Find where the given text appears and provide that cell's center as [x, y] coordinate. 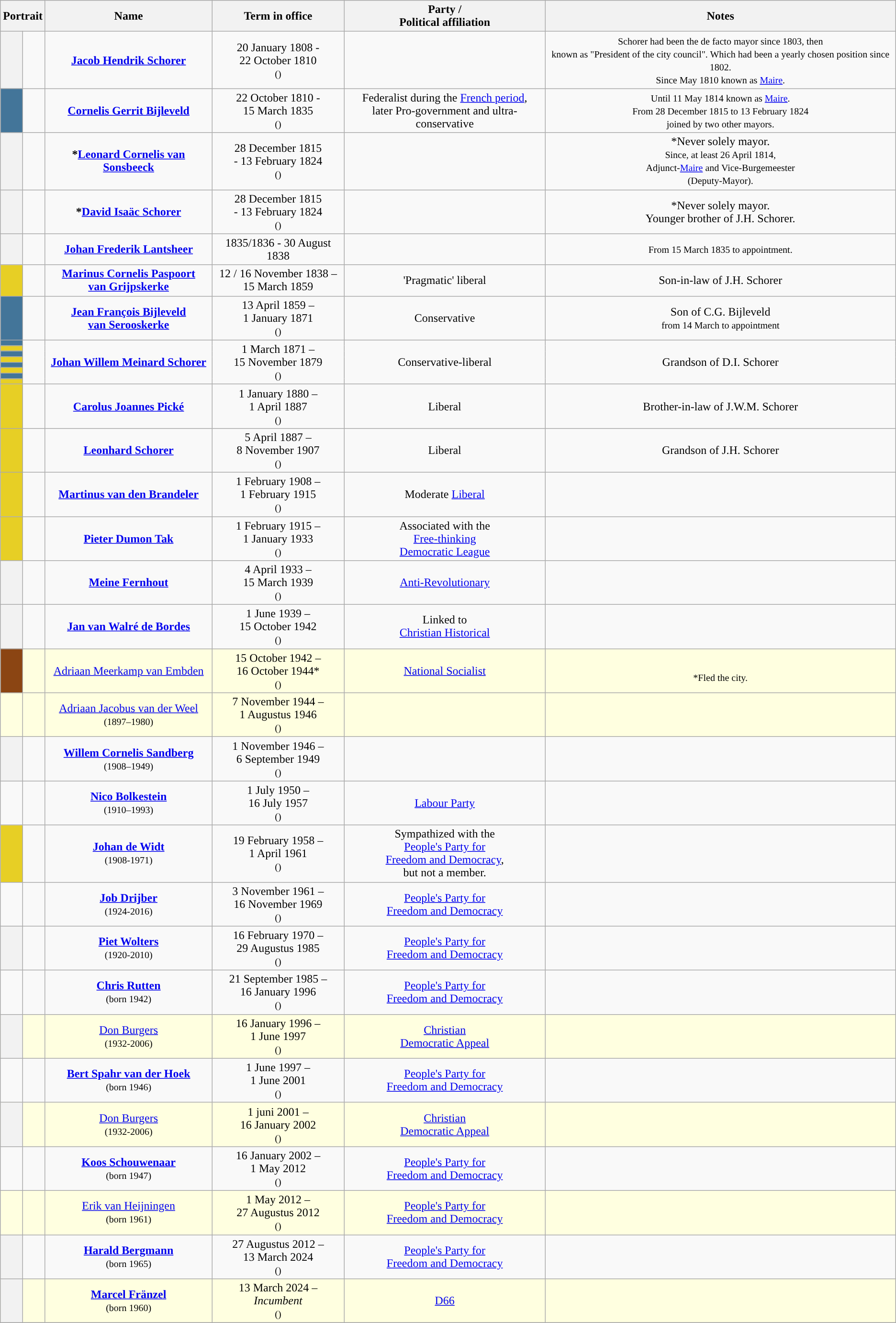
*Fled the city. [720, 671]
Johan Willem Meinard Schorer [128, 362]
Meine Fernhout [128, 583]
*Leonard Cornelis van Sonsbeeck [128, 161]
Jacob Hendrik Schorer [128, 60]
16 February 1970 – 29 Augustus 1985 () [278, 948]
13 April 1859 – 1 January 1871 () [278, 318]
Linked to Christian Historical [445, 627]
19 February 1958 – 1 April 1961 () [278, 853]
Associated with the Free-thinking Democratic League [445, 538]
Adriaan Meerkamp van Embden [128, 671]
From 15 March 1835 to appointment. [720, 249]
Cornelis Gerrit Bijleveld [128, 111]
Nico Bolkestein (1910–1993) [128, 803]
Conservative [445, 318]
12 / 16 November 1838 – 15 March 1859 [278, 281]
*David Isaäc Schorer [128, 212]
Pieter Dumon Tak [128, 538]
22 October 1810 -15 March 1835() [278, 111]
Until 11 May 1814 known as Maire. From 28 December 1815 to 13 February 1824joined by two other mayors. [720, 111]
Johan Frederik Lantsheer [128, 249]
Jan van Walré de Bordes [128, 627]
Party / Political affiliation [445, 16]
1 June 1997 – 1 June 2001 () [278, 1080]
7 November 1944 – 1 Augustus 1946 () [278, 715]
Son of C.G. Bijleveld from 14 March to appointment [720, 318]
Federalist during the French period,later Pro-government and ultra-conservative [445, 111]
Labour Party [445, 803]
1 July 1950 – 16 July 1957 () [278, 803]
Piet Wolters (1920-2010) [128, 948]
Carolus Joannes Pické [128, 406]
Erik van Heijningen (born 1961) [128, 1212]
Anti-Revolutionary [445, 583]
Grandson of D.I. Schorer [720, 362]
Jean François Bijleveld van Serooskerke [128, 318]
D66 [445, 1301]
'Pragmatic' liberal [445, 281]
Notes [720, 16]
Marinus Cornelis Paspoort van Grijpskerke [128, 281]
Portrait [23, 16]
Brother-in-law of J.W.M. Schorer [720, 406]
1 juni 2001 – 16 January 2002 () [278, 1124]
5 April 1887 – 8 November 1907 () [278, 450]
3 November 1961 – 16 November 1969 () [278, 904]
21 September 1985 – 16 January 1996 () [278, 992]
1 February 1915 – 1 January 1933 () [278, 538]
Name [128, 16]
Marcel Fränzel (born 1960) [128, 1301]
Koos Schouwenaar (born 1947) [128, 1168]
Bert Spahr van der Hoek (born 1946) [128, 1080]
Conservative-liberal [445, 362]
Harald Bergmann (born 1965) [128, 1256]
1 May 2012 – 27 Augustus 2012 () [278, 1212]
16 January 2002 – 1 May 2012 () [278, 1168]
16 January 1996 – 1 June 1997 () [278, 1036]
Grandson of J.H. Schorer [720, 450]
4 April 1933 – 15 March 1939 () [278, 583]
13 March 2024 – Incumbent () [278, 1301]
Son-in-law of J.H. Schorer [720, 281]
*Never solely mayor.Since, at least 26 April 1814,Adjunct-Maire and Vice-Burgemeester(Deputy-Mayor). [720, 161]
*Never solely mayor.Younger brother of J.H. Schorer. [720, 212]
Willem Cornelis Sandberg (1908–1949) [128, 759]
Job Drijber (1924-2016) [128, 904]
Adriaan Jacobus van der Weel (1897–1980) [128, 715]
15 October 1942 – 16 October 1944* () [278, 671]
Johan de Widt (1908-1971) [128, 853]
Term in office [278, 16]
National Socialist [445, 671]
1 February 1908 – 1 February 1915 () [278, 494]
1 March 1871 – 15 November 1879 () [278, 362]
20 January 1808 - 22 October 1810() [278, 60]
Chris Rutten (born 1942) [128, 992]
Martinus van den Brandeler [128, 494]
Sympathized with the People's Party for Freedom and Democracy, but not a member. [445, 853]
1 January 1880 – 1 April 1887 () [278, 406]
27 Augustus 2012 – 13 March 2024 () [278, 1256]
Leonhard Schorer [128, 450]
Moderate Liberal [445, 494]
1 June 1939 – 15 October 1942 () [278, 627]
1 November 1946 – 6 September 1949 () [278, 759]
1835/1836 - 30 August 1838 [278, 249]
